Determine the (x, y) coordinate at the center of the cell enclosing the given text.  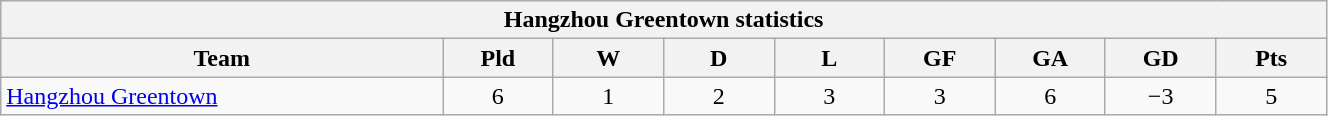
2 (719, 96)
Hangzhou Greentown statistics (664, 20)
Pld (498, 58)
Team (222, 58)
1 (608, 96)
5 (1272, 96)
Pts (1272, 58)
L (829, 58)
D (719, 58)
W (608, 58)
Hangzhou Greentown (222, 96)
−3 (1160, 96)
GF (939, 58)
GD (1160, 58)
GA (1050, 58)
